Find where the given text appears and provide that cell's center as [x, y] coordinate. 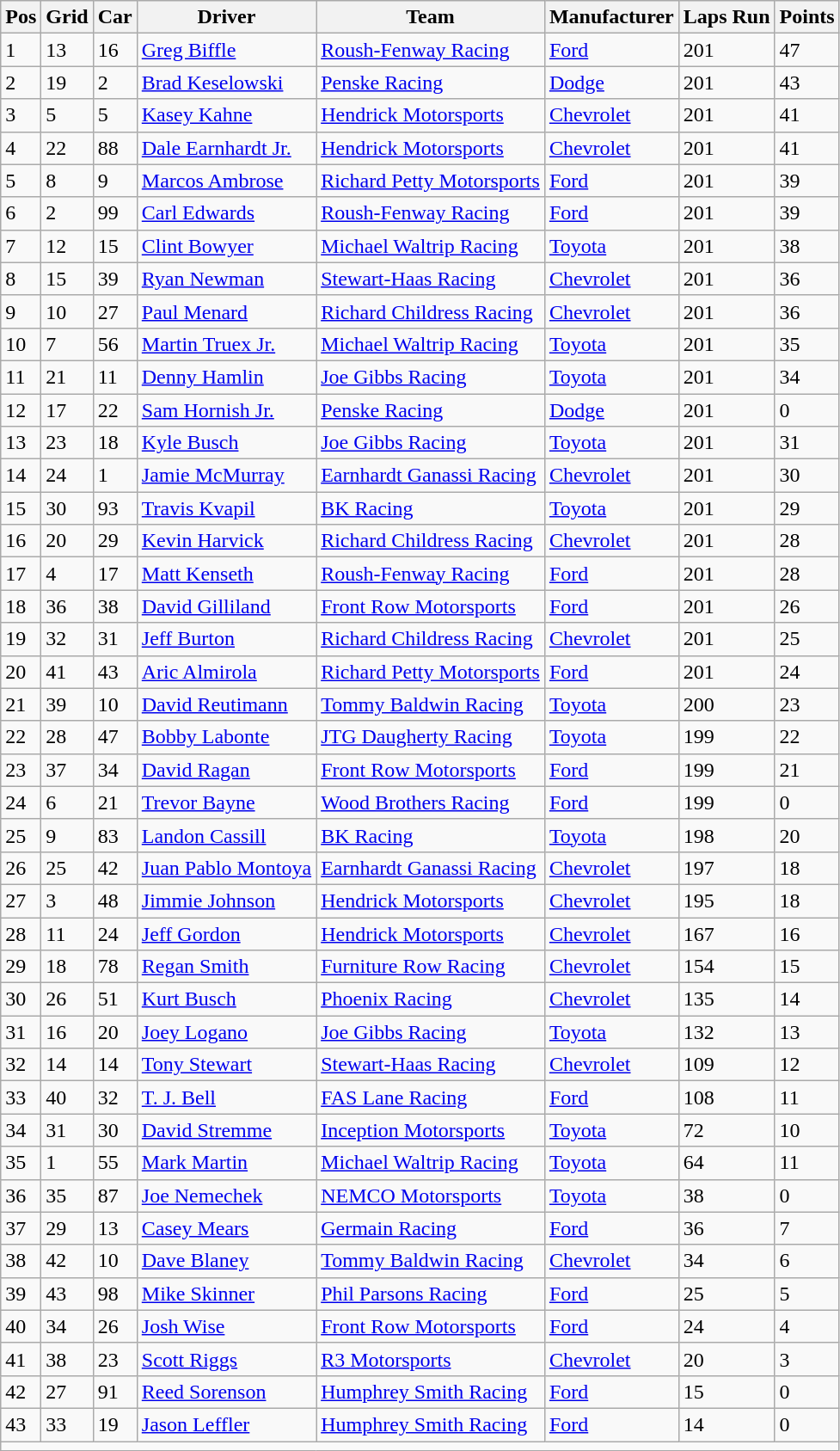
Jimmie Johnson [226, 901]
T. J. Bell [226, 1097]
Martin Truex Jr. [226, 344]
Marcos Ambrose [226, 181]
Inception Motorsports [431, 1130]
Wood Brothers Racing [431, 802]
198 [727, 835]
51 [115, 999]
Kyle Busch [226, 443]
Tony Stewart [226, 1065]
Casey Mears [226, 1228]
Phil Parsons Racing [431, 1294]
195 [727, 901]
167 [727, 933]
Manufacturer [611, 17]
87 [115, 1196]
Scott Riggs [226, 1359]
56 [115, 344]
R3 Motorsports [431, 1359]
Mike Skinner [226, 1294]
Kurt Busch [226, 999]
David Reutimann [226, 704]
Driver [226, 17]
Germain Racing [431, 1228]
Jason Leffler [226, 1424]
Travis Kvapil [226, 508]
David Ragan [226, 770]
99 [115, 213]
91 [115, 1392]
72 [727, 1130]
Greg Biffle [226, 50]
Joe Nemechek [226, 1196]
Dave Blaney [226, 1261]
Jeff Burton [226, 639]
Regan Smith [226, 967]
Grid [67, 17]
Laps Run [727, 17]
78 [115, 967]
Trevor Bayne [226, 802]
93 [115, 508]
88 [115, 148]
Landon Cassill [226, 835]
Brad Keselowski [226, 83]
48 [115, 901]
197 [727, 868]
Car [115, 17]
83 [115, 835]
Dale Earnhardt Jr. [226, 148]
Team [431, 17]
154 [727, 967]
Pos [21, 17]
Aric Almirola [226, 672]
98 [115, 1294]
Juan Pablo Montoya [226, 868]
FAS Lane Racing [431, 1097]
Denny Hamlin [226, 377]
JTG Daugherty Racing [431, 737]
Kasey Kahne [226, 115]
64 [727, 1163]
David Stremme [226, 1130]
Jamie McMurray [226, 476]
Matt Kenseth [226, 574]
Paul Menard [226, 311]
Joey Logano [226, 1032]
Carl Edwards [226, 213]
Mark Martin [226, 1163]
Phoenix Racing [431, 999]
200 [727, 704]
NEMCO Motorsports [431, 1196]
132 [727, 1032]
Clint Bowyer [226, 246]
David Gilliland [226, 606]
Sam Hornish Jr. [226, 410]
Points [806, 17]
109 [727, 1065]
Kevin Harvick [226, 541]
55 [115, 1163]
Reed Sorenson [226, 1392]
Furniture Row Racing [431, 967]
108 [727, 1097]
Jeff Gordon [226, 933]
Ryan Newman [226, 279]
Josh Wise [226, 1326]
Bobby Labonte [226, 737]
135 [727, 999]
